Return the (X, Y) coordinate for the center point of the cell that contains the specified text.  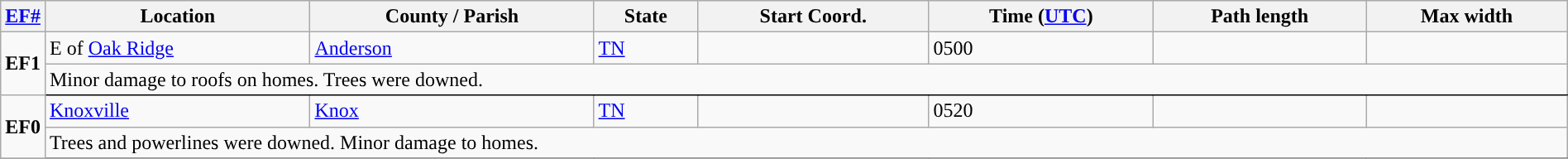
Path length (1260, 17)
Start Coord. (814, 17)
0500 (1041, 48)
State (645, 17)
EF# (23, 17)
Knoxville (177, 111)
Minor damage to roofs on homes. Trees were downed. (806, 79)
Trees and powerlines were downed. Minor damage to homes. (806, 142)
Time (UTC) (1041, 17)
EF0 (23, 127)
0520 (1041, 111)
Anderson (452, 48)
County / Parish (452, 17)
Location (177, 17)
Max width (1467, 17)
E of Oak Ridge (177, 48)
EF1 (23, 64)
Knox (452, 111)
